For the text-containing cell, return its midpoint in (X, Y) coordinate format. 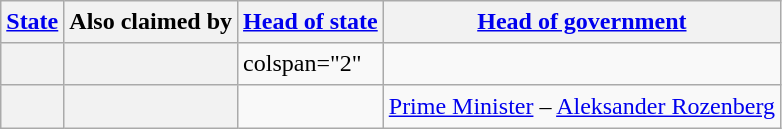
State (32, 22)
colspan="2" (311, 64)
Also claimed by (151, 22)
Head of state (311, 22)
Head of government (582, 22)
Prime Minister – Aleksander Rozenberg (582, 106)
